Locate the cell with the specified text and output its (X, Y) center coordinate. 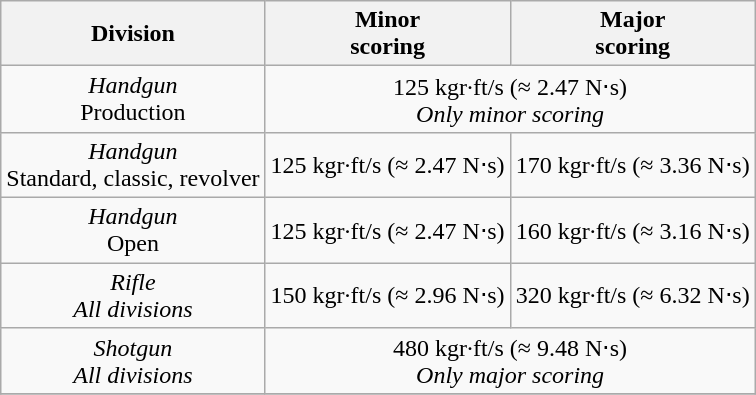
Division (133, 34)
170 kgr·ft/s (≈ 3.36 N⋅s) (632, 164)
160 kgr·ft/s (≈ 3.16 N⋅s) (632, 230)
Handgun Production (133, 100)
480 kgr·ft/s (≈ 9.48 N⋅s) Only major scoring (510, 362)
320 kgr·ft/s (≈ 6.32 N⋅s) (632, 294)
125 kgr·ft/s (≈ 2.47 N⋅s) Only minor scoring (510, 100)
Rifle All divisions (133, 294)
Major scoring (632, 34)
Minor scoring (388, 34)
Shotgun All divisions (133, 362)
Handgun Standard, classic, revolver (133, 164)
150 kgr·ft/s (≈ 2.96 N⋅s) (388, 294)
Handgun Open (133, 230)
